Determine the [X, Y] coordinate at the center of the cell enclosing the given text.  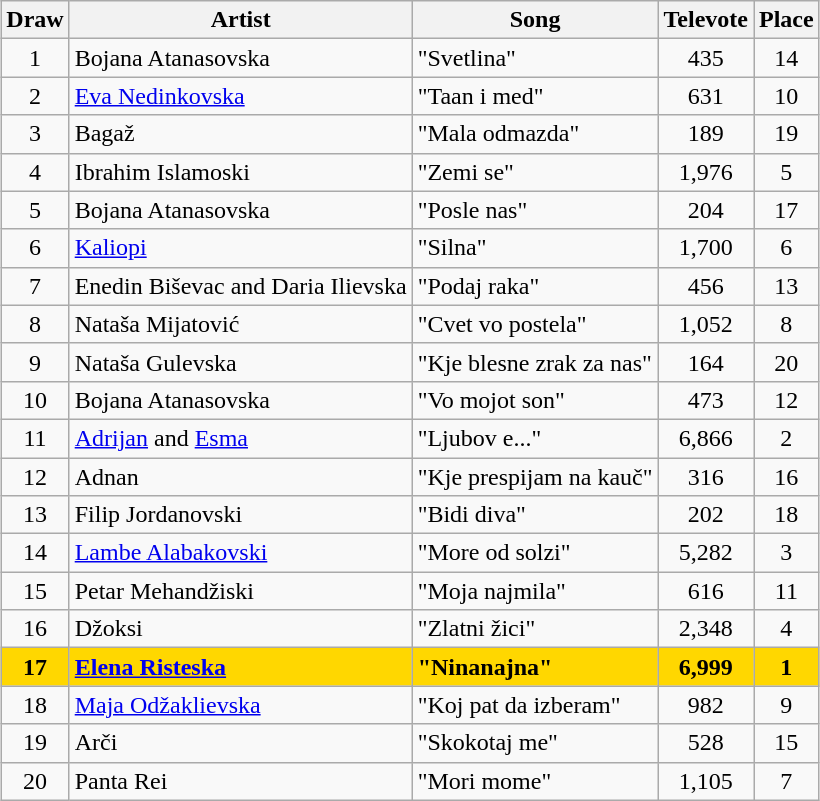
2,348 [706, 629]
Filip Jordanovski [240, 515]
164 [706, 362]
"Svetlina" [535, 58]
"Posle nas" [535, 210]
189 [706, 134]
5,282 [706, 553]
Nataša Gulevska [240, 362]
435 [706, 58]
Place [787, 20]
Adnan [240, 477]
"Skokotaj me" [535, 743]
"Podaj raka" [535, 286]
Ibrahim Islamoski [240, 172]
"Vo mojot son" [535, 400]
Elena Risteska [240, 667]
"Taan i med" [535, 96]
"Bidi diva" [535, 515]
Draw [35, 20]
616 [706, 591]
Artist [240, 20]
Adrijan and Esma [240, 438]
1,700 [706, 248]
456 [706, 286]
"Zlatni žici" [535, 629]
Lambe Alabakovski [240, 553]
Nataša Mijatović [240, 324]
"Ljubov e..." [535, 438]
528 [706, 743]
"Ninanajna" [535, 667]
Song [535, 20]
1,105 [706, 781]
"Silna" [535, 248]
Petar Mehandžiski [240, 591]
1,052 [706, 324]
Panta Rei [240, 781]
Džoksi [240, 629]
6,999 [706, 667]
Eva Nedinkovska [240, 96]
204 [706, 210]
Televote [706, 20]
316 [706, 477]
"Kje blesne zrak za nas" [535, 362]
6,866 [706, 438]
"Zemi se" [535, 172]
"Mori mome" [535, 781]
"Cvet vo postela" [535, 324]
982 [706, 705]
473 [706, 400]
"Koj pat da izberam" [535, 705]
Arči [240, 743]
Bagaž [240, 134]
202 [706, 515]
"Mala odmazda" [535, 134]
1,976 [706, 172]
Kaliopi [240, 248]
Maja Odžaklievska [240, 705]
631 [706, 96]
Enedin Biševac and Daria Ilievska [240, 286]
"Moja najmila" [535, 591]
"More od solzi" [535, 553]
"Kje prespijam na kauč" [535, 477]
